Locate the cell with the specified text and output its [X, Y] center coordinate. 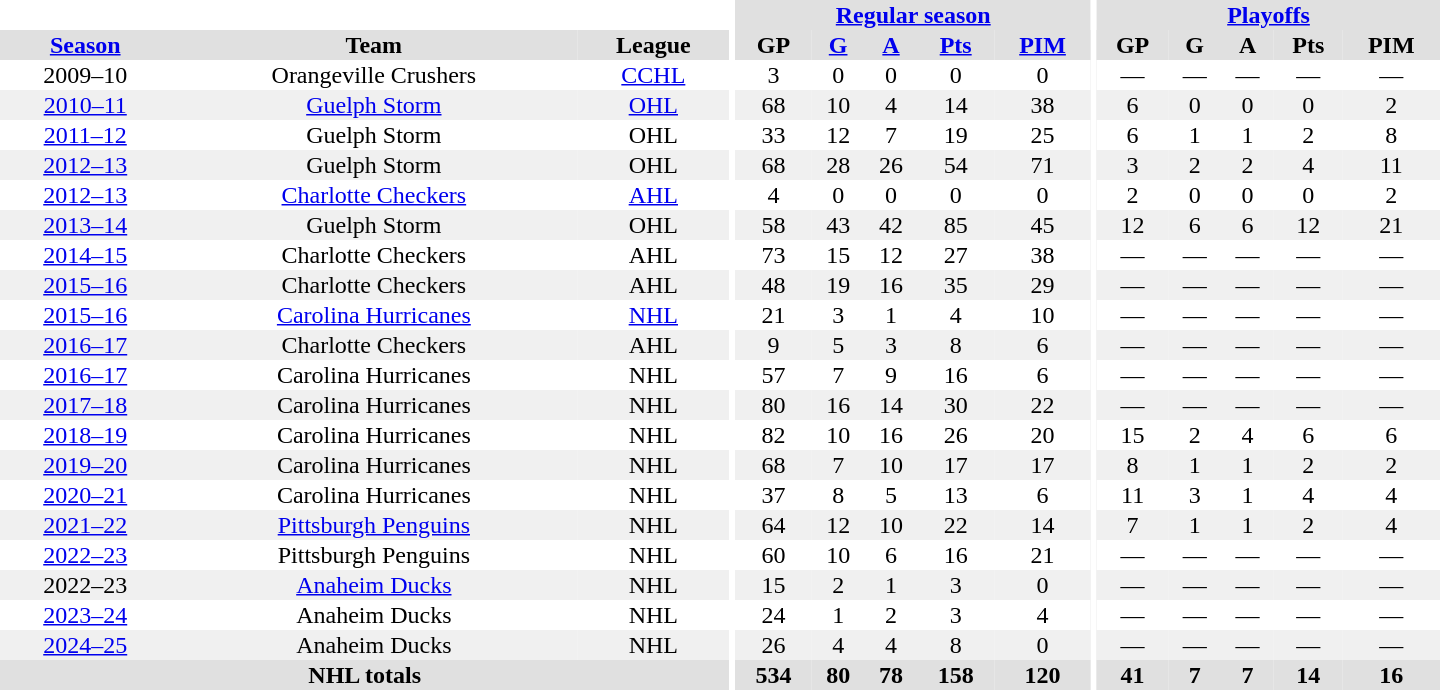
Orangeville Crushers [374, 75]
71 [1042, 165]
42 [892, 225]
2009–10 [85, 75]
35 [955, 285]
120 [1042, 675]
78 [892, 675]
2017–18 [85, 405]
25 [1042, 135]
2020–21 [85, 495]
29 [1042, 285]
2021–22 [85, 525]
CCHL [653, 75]
Team [374, 45]
45 [1042, 225]
2013–14 [85, 225]
13 [955, 495]
534 [773, 675]
73 [773, 255]
28 [838, 165]
41 [1132, 675]
158 [955, 675]
2014–15 [85, 255]
NHL totals [364, 675]
2023–24 [85, 615]
82 [773, 435]
Regular season [913, 15]
48 [773, 285]
2010–11 [85, 105]
60 [773, 555]
30 [955, 405]
24 [773, 615]
54 [955, 165]
2011–12 [85, 135]
27 [955, 255]
33 [773, 135]
58 [773, 225]
64 [773, 525]
85 [955, 225]
43 [838, 225]
57 [773, 375]
20 [1042, 435]
2019–20 [85, 465]
Season [85, 45]
37 [773, 495]
2018–19 [85, 435]
2024–25 [85, 645]
Playoffs [1268, 15]
League [653, 45]
